Locate the cell with the specified text and output its (x, y) center coordinate. 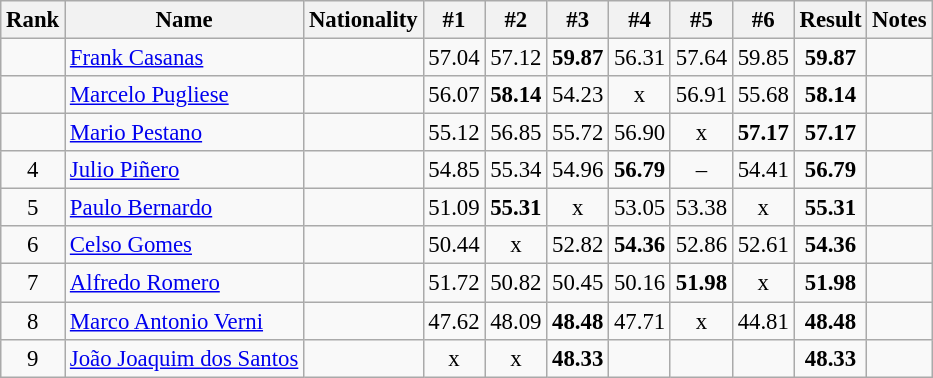
4 (33, 170)
5 (33, 208)
55.72 (578, 133)
52.86 (701, 245)
53.05 (640, 208)
53.38 (701, 208)
52.82 (578, 245)
55.68 (763, 95)
57.04 (454, 58)
56.07 (454, 95)
Result (830, 20)
Nationality (364, 20)
56.85 (516, 133)
Name (184, 20)
56.90 (640, 133)
Notes (900, 20)
59.85 (763, 58)
Julio Piñero (184, 170)
Alfredo Romero (184, 283)
Paulo Bernardo (184, 208)
50.82 (516, 283)
52.61 (763, 245)
#6 (763, 20)
51.72 (454, 283)
#3 (578, 20)
54.96 (578, 170)
56.31 (640, 58)
#1 (454, 20)
7 (33, 283)
João Joaquim dos Santos (184, 358)
51.09 (454, 208)
47.71 (640, 321)
50.44 (454, 245)
57.64 (701, 58)
54.41 (763, 170)
Rank (33, 20)
54.23 (578, 95)
#5 (701, 20)
55.34 (516, 170)
50.16 (640, 283)
Celso Gomes (184, 245)
55.12 (454, 133)
50.45 (578, 283)
Marcelo Pugliese (184, 95)
#2 (516, 20)
9 (33, 358)
57.12 (516, 58)
Frank Casanas (184, 58)
Mario Pestano (184, 133)
#4 (640, 20)
8 (33, 321)
56.91 (701, 95)
47.62 (454, 321)
44.81 (763, 321)
– (701, 170)
54.85 (454, 170)
6 (33, 245)
Marco Antonio Verni (184, 321)
48.09 (516, 321)
